Return the (X, Y) coordinate for the center point of the cell that contains the specified text.  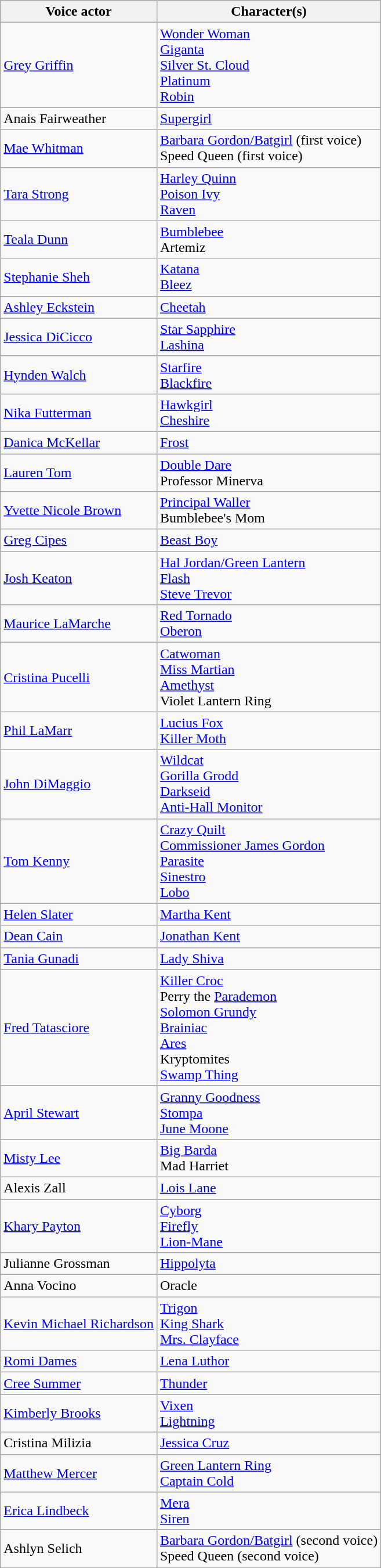
Romi Dames (79, 1361)
Jonathan Kent (268, 936)
Cristina Pucelli (79, 677)
Ashlyn Selich (79, 1549)
Kimberly Brooks (79, 1413)
Dean Cain (79, 936)
Nika Futterman (79, 412)
Julianne Grossman (79, 1264)
KatanaBleez (268, 277)
Double DareProfessor Minerva (268, 473)
Thunder (268, 1383)
Fred Tatasciore (79, 1028)
Green Lantern RingCaptain Cold (268, 1473)
Star SapphireLashina (268, 337)
Hippolyta (268, 1264)
Alexis Zall (79, 1188)
HawkgirlCheshire (268, 412)
Hynden Walch (79, 375)
Greg Cipes (79, 540)
Voice actor (79, 12)
Crazy QuiltCommissioner James GordonParasiteSinestroLobo (268, 861)
April Stewart (79, 1112)
Helen Slater (79, 914)
Misty Lee (79, 1158)
Yvette Nicole Brown (79, 511)
Harley QuinnPoison IvyRaven (268, 194)
Tom Kenny (79, 861)
Cristina Milizia (79, 1443)
Tania Gunadi (79, 958)
Tara Strong (79, 194)
Character(s) (268, 12)
Martha Kent (268, 914)
Supergirl (268, 118)
Maurice LaMarche (79, 623)
Lauren Tom (79, 473)
Lois Lane (268, 1188)
Barbara Gordon/Batgirl (first voice)Speed Queen (first voice) (268, 149)
Cree Summer (79, 1383)
Teala Dunn (79, 239)
Big BardaMad Harriet (268, 1158)
Mae Whitman (79, 149)
Oracle (268, 1286)
Cheetah (268, 307)
Josh Keaton (79, 578)
Phil LaMarr (79, 730)
Lady Shiva (268, 958)
Jessica Cruz (268, 1443)
CyborgFireflyLion-Mane (268, 1226)
John DiMaggio (79, 784)
MeraSiren (268, 1511)
Khary Payton (79, 1226)
Kevin Michael Richardson (79, 1324)
Granny GoodnessStompaJune Moone (268, 1112)
TrigonKing SharkMrs. Clayface (268, 1324)
Lena Luthor (268, 1361)
Killer CrocPerry the ParademonSolomon GrundyBrainiacAresKryptomitesSwamp Thing (268, 1028)
Hal Jordan/Green LanternFlashSteve Trevor (268, 578)
Jessica DiCicco (79, 337)
StarfireBlackfire (268, 375)
Frost (268, 442)
WildcatGorilla GroddDarkseidAnti-Hall Monitor (268, 784)
Anais Fairweather (79, 118)
Erica Lindbeck (79, 1511)
Ashley Eckstein (79, 307)
BumblebeeArtemiz (268, 239)
Stephanie Sheh (79, 277)
VixenLightning (268, 1413)
Red TornadoOberon (268, 623)
Danica McKellar (79, 442)
Wonder WomanGigantaSilver St. CloudPlatinumRobin (268, 65)
Matthew Mercer (79, 1473)
Anna Vocino (79, 1286)
Grey Griffin (79, 65)
Principal WallerBumblebee's Mom (268, 511)
Lucius FoxKiller Moth (268, 730)
Barbara Gordon/Batgirl (second voice)Speed Queen (second voice) (268, 1549)
Beast Boy (268, 540)
CatwomanMiss MartianAmethystViolet Lantern Ring (268, 677)
